Output the (X, Y) coordinate of the center of the cell containing the given text.  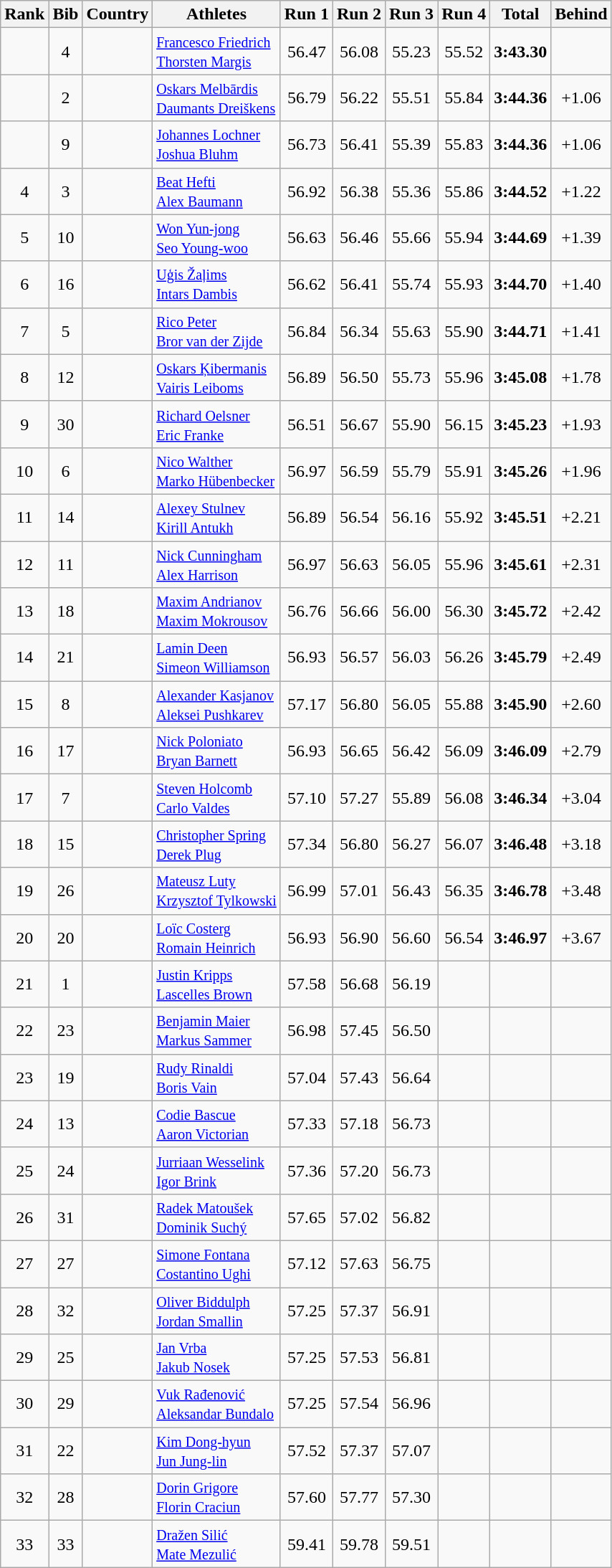
56.15 (464, 424)
3:45.08 (520, 377)
+1.40 (581, 284)
56.46 (358, 238)
3:43.30 (520, 52)
56.42 (411, 751)
56.82 (411, 1217)
55.39 (411, 145)
55.86 (464, 191)
3:46.09 (520, 751)
57.54 (358, 1404)
3:45.90 (520, 704)
+1.41 (581, 331)
Run 3 (411, 14)
57.01 (358, 890)
Rudy RinaldiBoris Vain (216, 1077)
56.65 (358, 751)
Francesco FriedrichThorsten Margis (216, 52)
Justin KrippsLascelles Brown (216, 984)
56.00 (411, 611)
+1.78 (581, 377)
+2.60 (581, 704)
Nico WaltherMarko Hübenbecker (216, 470)
55.66 (411, 238)
59.78 (358, 1544)
56.22 (358, 98)
Mateusz LutyKrzysztof Tylkowski (216, 890)
Codie BascueAaron Victorian (216, 1124)
56.57 (358, 658)
3 (66, 191)
56.66 (358, 611)
+1.93 (581, 424)
57.52 (307, 1451)
55.91 (464, 470)
56.84 (307, 331)
56.64 (411, 1077)
Run 1 (307, 14)
Won Yun-jongSeo Young-woo (216, 238)
Jan VrbaJakub Nosek (216, 1358)
56.43 (411, 890)
57.27 (358, 797)
Steven HolcombCarlo Valdes (216, 797)
56.68 (358, 984)
56.99 (307, 890)
56.09 (464, 751)
55.79 (411, 470)
Jurriaan WesselinkIgor Brink (216, 1170)
55.94 (464, 238)
57.77 (358, 1497)
57.45 (358, 1031)
+1.22 (581, 191)
56.03 (411, 658)
56.96 (411, 1404)
Rico PeterBror van der Zijde (216, 331)
56.62 (307, 284)
Run 2 (358, 14)
Beat HeftiAlex Baumann (216, 191)
Rank (24, 14)
2 (66, 98)
Run 4 (464, 14)
56.47 (307, 52)
56.79 (307, 98)
57.07 (411, 1451)
55.89 (411, 797)
57.04 (307, 1077)
56.19 (411, 984)
Vuk RađenovićAleksandar Bundalo (216, 1404)
Benjamin MaierMarkus Sammer (216, 1031)
Alexander KasjanovAleksei Pushkarev (216, 704)
Loïc CostergRomain Heinrich (216, 938)
57.63 (358, 1263)
56.67 (358, 424)
55.83 (464, 145)
56.91 (411, 1311)
55.36 (411, 191)
57.36 (307, 1170)
Oskars MelbārdisDaumants Dreiškens (216, 98)
56.59 (358, 470)
57.65 (307, 1217)
56.07 (464, 845)
1 (66, 984)
Nick CunninghamAlex Harrison (216, 564)
Lamin DeenSimeon Williamson (216, 658)
55.92 (464, 518)
57.02 (358, 1217)
Nick PoloniatoBryan Barnett (216, 751)
55.51 (411, 98)
+3.04 (581, 797)
3:46.78 (520, 890)
56.51 (307, 424)
Oskars ĶibermanisVairis Leiboms (216, 377)
56.92 (307, 191)
3:44.69 (520, 238)
55.93 (464, 284)
57.34 (307, 845)
57.12 (307, 1263)
Radek MatoušekDominik Suchý (216, 1217)
56.60 (411, 938)
Maxim AndrianovMaxim Mokrousov (216, 611)
56.98 (307, 1031)
Bib (66, 14)
57.33 (307, 1124)
+2.21 (581, 518)
55.23 (411, 52)
Dorin GrigoreFlorin Craciun (216, 1497)
59.51 (411, 1544)
57.30 (411, 1497)
57.17 (307, 704)
57.60 (307, 1497)
Christopher SpringDerek Plug (216, 845)
Kim Dong-hyunJun Jung-lin (216, 1451)
55.63 (411, 331)
56.26 (464, 658)
57.53 (358, 1358)
Total (520, 14)
+1.39 (581, 238)
3:44.52 (520, 191)
Uģis ŽaļimsIntars Dambis (216, 284)
56.34 (358, 331)
56.35 (464, 890)
57.58 (307, 984)
56.16 (411, 518)
57.43 (358, 1077)
55.52 (464, 52)
55.88 (464, 704)
+1.96 (581, 470)
Athletes (216, 14)
Country (118, 14)
3:45.26 (520, 470)
+2.31 (581, 564)
3:45.79 (520, 658)
56.27 (411, 845)
57.20 (358, 1170)
56.76 (307, 611)
3:45.23 (520, 424)
+3.18 (581, 845)
+3.48 (581, 890)
3:44.70 (520, 284)
Richard OelsnerEric Franke (216, 424)
57.18 (358, 1124)
Oliver BiddulphJordan Smallin (216, 1311)
57.10 (307, 797)
55.74 (411, 284)
56.81 (411, 1358)
3:45.72 (520, 611)
+2.49 (581, 658)
56.38 (358, 191)
3:46.97 (520, 938)
+2.42 (581, 611)
Alexey StulnevKirill Antukh (216, 518)
56.75 (411, 1263)
Simone FontanaCostantino Ughi (216, 1263)
3:45.51 (520, 518)
Johannes LochnerJoshua Bluhm (216, 145)
+2.79 (581, 751)
3:45.61 (520, 564)
3:46.48 (520, 845)
55.84 (464, 98)
+3.67 (581, 938)
Dražen SilićMate Mezulić (216, 1544)
3:44.71 (520, 331)
56.30 (464, 611)
56.90 (358, 938)
3:46.34 (520, 797)
55.73 (411, 377)
Behind (581, 14)
59.41 (307, 1544)
